Capture the cell that displays the provided text and extract its (X, Y) central coordinate. 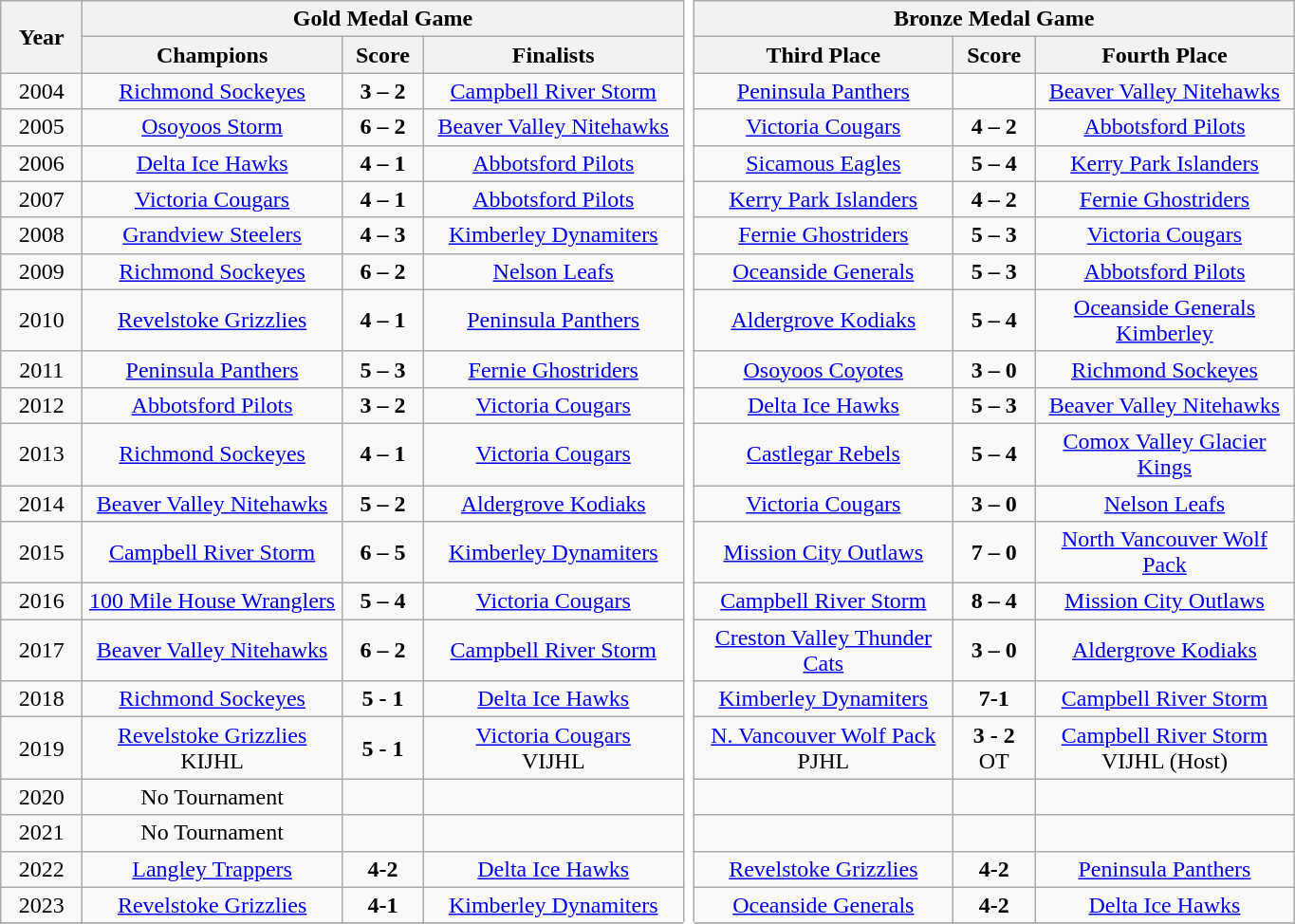
100 Mile House Wranglers (213, 601)
2023 (42, 905)
2018 (42, 699)
Bronze Medal Game (994, 19)
6 – 5 (382, 552)
4 – 3 (382, 235)
N. Vancouver Wolf PackPJHL (823, 748)
2012 (42, 405)
2016 (42, 601)
Victoria CougarsVIJHL (553, 748)
3 - 2OT (994, 748)
2010 (42, 321)
Creston Valley Thunder Cats (823, 651)
Third Place (823, 55)
2014 (42, 504)
2013 (42, 453)
Finalists (553, 55)
Comox Valley Glacier Kings (1165, 453)
Revelstoke GrizzliesKIJHL (213, 748)
7 – 0 (994, 552)
2022 (42, 869)
2008 (42, 235)
Sicamous Eagles (823, 163)
Fourth Place (1165, 55)
2017 (42, 651)
Oceanside GeneralsKimberley (1165, 321)
2004 (42, 91)
2015 (42, 552)
2021 (42, 833)
5 – 2 (382, 504)
4-1 (382, 905)
Gold Medal Game (383, 19)
2007 (42, 199)
Langley Trappers (213, 869)
7-1 (994, 699)
2020 (42, 797)
2011 (42, 369)
North Vancouver Wolf Pack (1165, 552)
Osoyoos Storm (213, 127)
2019 (42, 748)
Year (42, 37)
Grandview Steelers (213, 235)
Castlegar Rebels (823, 453)
Osoyoos Coyotes (823, 369)
2006 (42, 163)
2009 (42, 271)
Campbell River StormVIJHL (Host) (1165, 748)
8 – 4 (994, 601)
Champions (213, 55)
2005 (42, 127)
